Capture the cell that displays the provided text and extract its [X, Y] central coordinate. 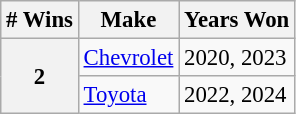
Chevrolet [128, 58]
Make [128, 20]
Years Won [237, 20]
# Wins [40, 20]
2020, 2023 [237, 58]
Toyota [128, 95]
2 [40, 76]
2022, 2024 [237, 95]
